Locate the cell with the specified text and output its [X, Y] center coordinate. 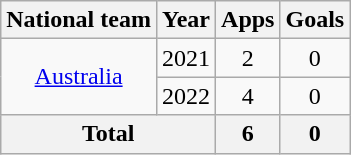
6 [248, 134]
Australia [79, 77]
Year [186, 20]
2 [248, 58]
2022 [186, 96]
National team [79, 20]
Total [108, 134]
4 [248, 96]
Goals [315, 20]
2021 [186, 58]
Apps [248, 20]
